Search for the cell housing the specified text and yield its [x, y] center coordinate. 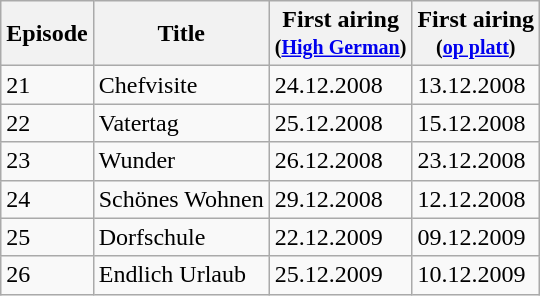
Title [181, 34]
First airing(High German) [340, 34]
12.12.2008 [476, 199]
21 [47, 85]
Chefvisite [181, 85]
10.12.2009 [476, 275]
First airing(op platt) [476, 34]
Vatertag [181, 123]
09.12.2009 [476, 237]
22.12.2009 [340, 237]
Dorfschule [181, 237]
Wunder [181, 161]
24.12.2008 [340, 85]
25.12.2009 [340, 275]
23 [47, 161]
26 [47, 275]
13.12.2008 [476, 85]
Episode [47, 34]
24 [47, 199]
22 [47, 123]
15.12.2008 [476, 123]
Schönes Wohnen [181, 199]
25 [47, 237]
26.12.2008 [340, 161]
29.12.2008 [340, 199]
23.12.2008 [476, 161]
25.12.2008 [340, 123]
Endlich Urlaub [181, 275]
